Determine the (X, Y) coordinate at the center of the cell enclosing the given text.  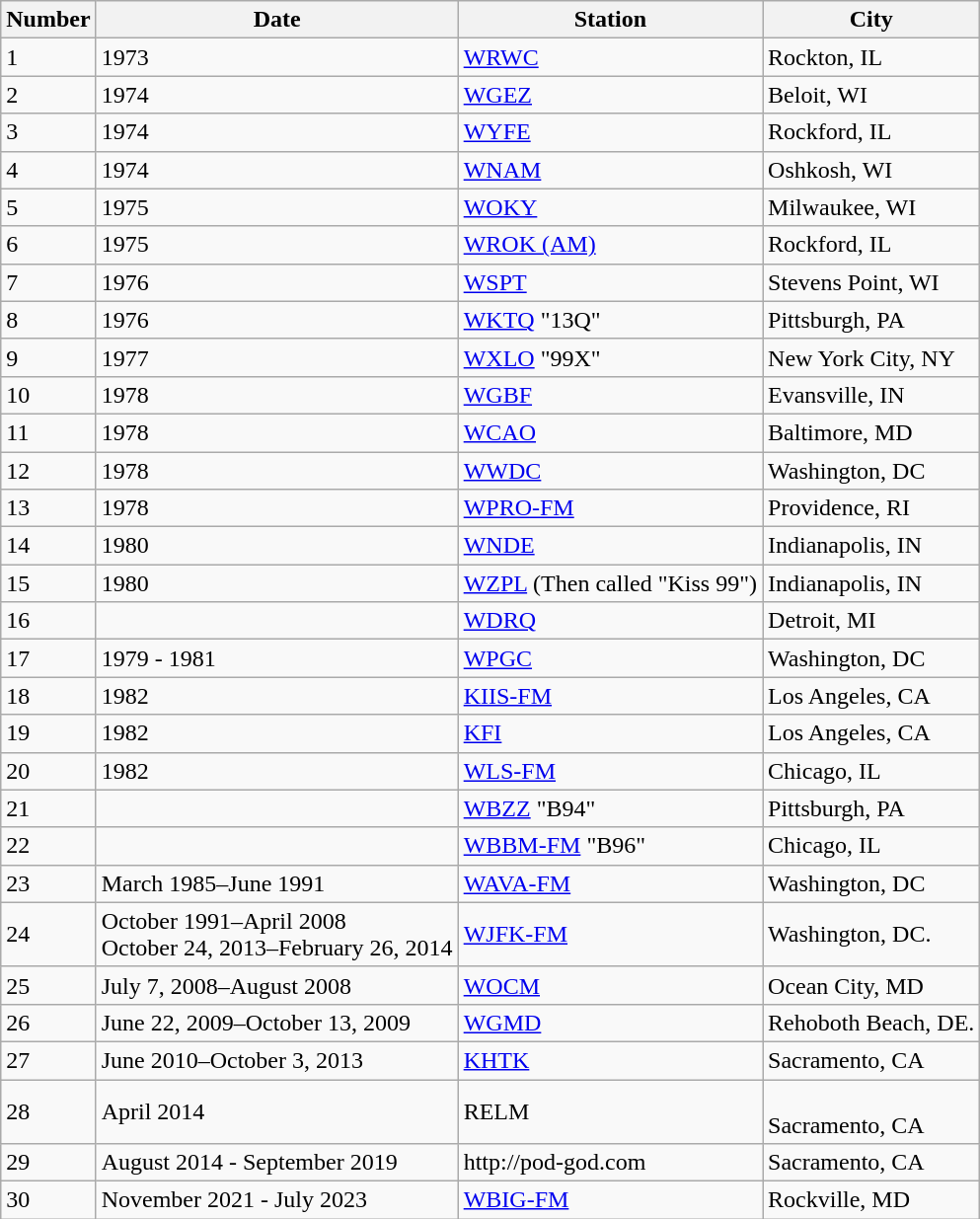
WBZZ "B94" (610, 808)
WCAO (610, 432)
7 (48, 282)
29 (48, 1163)
April 2014 (276, 1111)
Rockton, IL (871, 57)
WBIG-FM (610, 1200)
9 (48, 357)
WPGC (610, 658)
WGEZ (610, 95)
WWDC (610, 471)
WJFK-FM (610, 934)
WDRQ (610, 621)
WXLO "99X" (610, 357)
Ocean City, MD (871, 985)
WBBM-FM "B96" (610, 846)
WROK (AM) (610, 245)
WAVA-FM (610, 883)
http://pod-god.com (610, 1163)
Number (48, 20)
WNAM (610, 170)
28 (48, 1111)
Washington, DC. (871, 934)
WYFE (610, 132)
Station (610, 20)
WKTQ "13Q" (610, 320)
August 2014 - September 2019 (276, 1163)
30 (48, 1200)
KFI (610, 733)
WGBF (610, 395)
June 2010–October 3, 2013 (276, 1060)
Detroit, MI (871, 621)
15 (48, 583)
8 (48, 320)
Baltimore, MD (871, 432)
27 (48, 1060)
6 (48, 245)
13 (48, 508)
March 1985–June 1991 (276, 883)
21 (48, 808)
4 (48, 170)
10 (48, 395)
Date (276, 20)
WRWC (610, 57)
June 22, 2009–October 13, 2009 (276, 1023)
WZPL (Then called "Kiss 99") (610, 583)
22 (48, 846)
WOCM (610, 985)
25 (48, 985)
Evansville, IN (871, 395)
Providence, RI (871, 508)
WOKY (610, 207)
26 (48, 1023)
WNDE (610, 546)
24 (48, 934)
KIIS-FM (610, 696)
1973 (276, 57)
19 (48, 733)
3 (48, 132)
12 (48, 471)
18 (48, 696)
Rehoboth Beach, DE. (871, 1023)
July 7, 2008–August 2008 (276, 985)
20 (48, 771)
WGMD (610, 1023)
1 (48, 57)
WLS-FM (610, 771)
WSPT (610, 282)
October 1991–April 2008October 24, 2013–February 26, 2014 (276, 934)
RELM (610, 1111)
1979 - 1981 (276, 658)
17 (48, 658)
Rockville, MD (871, 1200)
23 (48, 883)
WPRO-FM (610, 508)
5 (48, 207)
Oshkosh, WI (871, 170)
City (871, 20)
Stevens Point, WI (871, 282)
November 2021 - July 2023 (276, 1200)
2 (48, 95)
Milwaukee, WI (871, 207)
KHTK (610, 1060)
New York City, NY (871, 357)
14 (48, 546)
11 (48, 432)
Beloit, WI (871, 95)
1977 (276, 357)
16 (48, 621)
